Provide the (X, Y) coordinate of the cell's center where the given text is located.  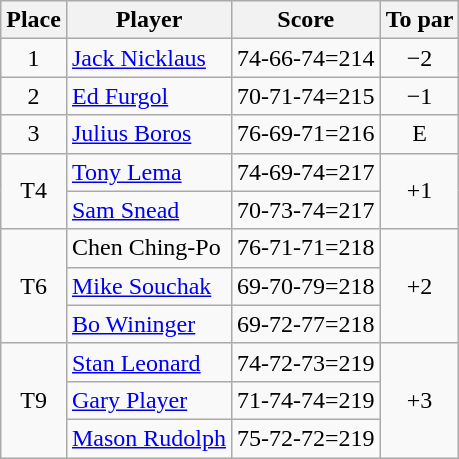
Ed Furgol (148, 96)
−2 (420, 58)
T9 (34, 400)
−1 (420, 96)
Bo Wininger (148, 324)
69-72-77=218 (306, 324)
69-70-79=218 (306, 286)
2 (34, 96)
Jack Nicklaus (148, 58)
76-69-71=216 (306, 134)
+1 (420, 191)
Mike Souchak (148, 286)
70-71-74=215 (306, 96)
71-74-74=219 (306, 400)
Player (148, 20)
Place (34, 20)
+2 (420, 286)
Mason Rudolph (148, 438)
75-72-72=219 (306, 438)
70-73-74=217 (306, 210)
74-69-74=217 (306, 172)
T4 (34, 191)
Gary Player (148, 400)
74-66-74=214 (306, 58)
To par (420, 20)
Score (306, 20)
E (420, 134)
74-72-73=219 (306, 362)
Sam Snead (148, 210)
76-71-71=218 (306, 248)
T6 (34, 286)
3 (34, 134)
+3 (420, 400)
Tony Lema (148, 172)
Stan Leonard (148, 362)
1 (34, 58)
Chen Ching-Po (148, 248)
Julius Boros (148, 134)
